Capture the cell that displays the provided text and extract its [x, y] central coordinate. 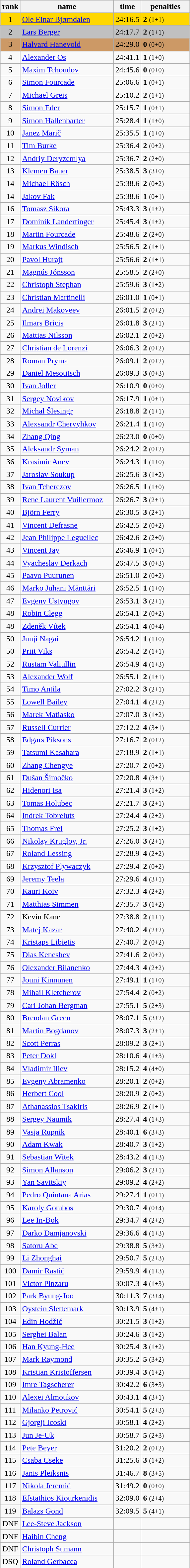
6 (2+4) [165, 1498]
Jeremy Teela [67, 879]
Ilmārs Bricis [67, 323]
Kauri Koiv [67, 891]
77 [10, 980]
99 [10, 1258]
25:48.6 [127, 234]
30:24.6 [127, 1334]
116 [10, 1473]
Oystein Slettemark [67, 1309]
106 [10, 1346]
26 [10, 335]
8 (3+5) [165, 1473]
71 [10, 904]
40 [10, 512]
74 [10, 942]
26:42.6 [127, 537]
rank [10, 7]
Rustam Valiullin [67, 664]
88 [10, 1119]
30 [10, 386]
Yan Savitskiy [67, 1182]
84 [10, 1068]
47 [10, 601]
25:56.6 [127, 259]
26:54.9 [127, 664]
85 [10, 1081]
90 [10, 1144]
75 [10, 955]
82 [10, 1043]
31:46.7 [127, 1473]
Gjorgji Icoski [67, 1423]
Mihail Kletcherov [67, 993]
Efstathios Kiourkenidis [67, 1498]
Simon Allanson [67, 1169]
26:10.9 [127, 386]
Matej Kazar [67, 929]
28 [10, 360]
46 [10, 588]
32:09.0 [127, 1498]
57 [10, 727]
18 [10, 234]
Michal Šlesingr [67, 411]
Alexander Os [67, 57]
28:26.9 [127, 1106]
30:35.2 [127, 1359]
27:25.2 [127, 828]
29:36.6 [127, 1233]
27:49.1 [127, 980]
name [67, 7]
Christoph Stephan [67, 285]
44 [10, 563]
31:20.2 [127, 1448]
Marko Juhani Mänttäri [67, 588]
27:20.8 [127, 778]
28:07.1 [127, 1018]
28:10.6 [127, 1056]
112 [10, 1423]
76 [10, 968]
31:49.2 [127, 1486]
103 [10, 1309]
Alexsandr Chervyhkov [67, 424]
16 [10, 209]
27:35.7 [127, 904]
26:55.1 [127, 677]
Ole Einar Bjørndalen [67, 19]
21 [10, 272]
27:28.9 [127, 854]
68 [10, 866]
30:39.4 [127, 1372]
4 (4+0) [165, 1068]
Lee-Steve Jackson [67, 1523]
Pedro Quintana Arias [67, 1195]
26:18.8 [127, 411]
1 [10, 19]
80 [10, 1018]
27:21.7 [127, 803]
25:28.4 [127, 120]
Milanko Petrović [67, 1410]
Markus Windisch [67, 247]
110 [10, 1397]
Lowell Bailey [67, 702]
27 [10, 348]
Halvard Hanevold [67, 45]
26:21.4 [127, 424]
81 [10, 1031]
2 [10, 32]
Nikola Jeremić [67, 1486]
6 [10, 82]
25 [10, 323]
penalties [165, 7]
12 [10, 158]
Kristaps Libietis [67, 942]
26:52.5 [127, 588]
26:01.0 [127, 297]
Paavo Puurunen [67, 576]
30:58.7 [127, 1435]
Tatsumi Kasahara [67, 752]
Edgars Piksons [67, 740]
25:45.4 [127, 222]
Brendan Green [67, 1018]
26:17.9 [127, 399]
27:54.4 [127, 993]
Alexei Almoukov [67, 1397]
24 [10, 310]
DSQ [10, 1561]
65 [10, 828]
20 [10, 259]
41 [10, 525]
Adam Kwak [67, 1144]
26:09.1 [127, 360]
87 [10, 1106]
Peter Dokl [67, 1056]
28:15.2 [127, 1068]
Athanassios Tsakiris [67, 1106]
38 [10, 487]
Russell Currier [67, 727]
Dias Keneshev [67, 955]
7 [10, 95]
30:25.4 [127, 1346]
30:58.1 [127, 1423]
27:07.0 [127, 714]
59 [10, 752]
11 [10, 145]
Scott Perras [67, 1043]
28:43.2 [127, 1157]
26:02.1 [127, 335]
117 [10, 1486]
27:16.7 [127, 740]
Edin Hodžić [67, 1321]
26:23.0 [127, 436]
72 [10, 917]
Ivan Tcherezov [67, 487]
Kevin Kane [67, 917]
29:30.7 [127, 1208]
Klemen Bauer [67, 171]
4 [10, 57]
Michael Rösch [67, 184]
114 [10, 1448]
61 [10, 778]
83 [10, 1056]
29:27.4 [127, 1195]
29:50.7 [127, 1258]
time [127, 7]
7 (3+4) [165, 1296]
17 [10, 222]
Daniel Mesotitsch [67, 373]
Krasimir Anev [67, 462]
Vincent Defrasne [67, 525]
26:46.9 [127, 550]
27:04.1 [127, 702]
Han Kyung-Hee [67, 1346]
Vladimir Iliev [67, 1068]
39 [10, 500]
Roman Pryma [67, 360]
25:38.5 [127, 171]
37 [10, 474]
Imre Tagscherer [67, 1385]
10 [10, 133]
24:17.7 [127, 32]
Csaba Cseke [67, 1460]
Simon Fourcade [67, 82]
26:06.3 [127, 348]
30:07.3 [127, 1283]
Indrek Tobreluts [67, 816]
Li Zhonghai [67, 1258]
Damir Rastić [67, 1271]
26:42.5 [127, 525]
Zdeněk Vítek [67, 626]
27:18.9 [127, 752]
27:40.2 [127, 929]
Vyacheslav Derkach [67, 563]
Satoru Abe [67, 1245]
96 [10, 1220]
30:11.3 [127, 1296]
Jun Je-Uk [67, 1435]
27:38.8 [127, 917]
54 [10, 689]
27:55.1 [127, 1005]
27:26.0 [127, 841]
Olexander Bilanenko [67, 968]
27:29.6 [127, 879]
Simon Hallenbarter [67, 120]
118 [10, 1498]
Evgeny Abramenko [67, 1081]
64 [10, 816]
29 [10, 373]
Magnús Jónsson [67, 272]
Janis Pleiksnis [67, 1473]
Junji Nagai [67, 639]
26:25.6 [127, 474]
Thomas Frei [67, 828]
Lars Berger [67, 32]
26:01.5 [127, 310]
Lee In-Bok [67, 1220]
Darko Damjanovski [67, 1233]
31:25.6 [127, 1460]
Tim Burke [67, 145]
3 [10, 45]
52 [10, 664]
Andrei Makoveev [67, 310]
27:20.7 [127, 765]
27:21.4 [127, 790]
Park Byung-Joo [67, 1296]
Christian de Lorenzi [67, 348]
Andriy Deryzemlya [67, 158]
Martin Fourcade [67, 234]
28:07.3 [127, 1031]
29:59.9 [127, 1271]
58 [10, 740]
Mattias Nilsson [67, 335]
100 [10, 1271]
23 [10, 297]
Christian Martinelli [67, 297]
26:26.5 [127, 487]
28:40.1 [127, 1132]
26:26.7 [127, 500]
78 [10, 993]
25:59.6 [127, 285]
Jaroslav Soukup [67, 474]
27:12.2 [127, 727]
Jouni Kinnunen [67, 980]
Roland Lessing [67, 854]
66 [10, 841]
67 [10, 854]
97 [10, 1233]
111 [10, 1410]
Pete Beyer [67, 1448]
Tomas Holubec [67, 803]
94 [10, 1195]
25:58.5 [127, 272]
69 [10, 879]
27:02.2 [127, 689]
108 [10, 1372]
27:40.7 [127, 942]
Haibin Cheng [67, 1536]
Zhang Chengye [67, 765]
102 [10, 1296]
27:32.3 [127, 891]
Sebastian Witek [67, 1157]
Mark Raymond [67, 1359]
Sergey Novikov [67, 399]
27:41.6 [127, 955]
26:24.2 [127, 449]
26:24.3 [127, 462]
Jakov Fak [67, 196]
24:16.5 [127, 19]
22 [10, 285]
Roland Gerbacea [67, 1561]
24:45.6 [127, 70]
Janez Marič [67, 133]
Michael Greis [67, 95]
Kristian Kristoffersen [67, 1372]
Marek Matiasko [67, 714]
Björn Ferry [67, 512]
Dominik Landertinger [67, 222]
107 [10, 1359]
28:20.9 [127, 1094]
Herbert Cool [67, 1094]
60 [10, 765]
62 [10, 790]
70 [10, 891]
Matthias Simmen [67, 904]
105 [10, 1334]
30:42.2 [127, 1385]
27:29.4 [127, 866]
25:35.5 [127, 133]
Vincent Jay [67, 550]
3 (3+0) [165, 171]
Serghei Balan [67, 1334]
Balazs Gond [67, 1511]
31 [10, 399]
Nikolay Kruglov, Jr. [67, 841]
95 [10, 1208]
Hidenori Isa [67, 790]
42 [10, 537]
Alexander Wolf [67, 677]
Aleksandr Syman [67, 449]
32:09.5 [127, 1511]
63 [10, 803]
13 [10, 171]
43 [10, 550]
19 [10, 247]
53 [10, 677]
30:13.9 [127, 1309]
29:38.8 [127, 1245]
25:10.2 [127, 95]
119 [10, 1511]
109 [10, 1385]
89 [10, 1132]
Pavol Hurajt [67, 259]
30:43.1 [127, 1397]
Krzysztof Plywaczyk [67, 866]
24:41.1 [127, 57]
73 [10, 929]
55 [10, 702]
5 [10, 70]
Carl Johan Bergman [67, 1005]
26:51.0 [127, 576]
28:40.7 [127, 1144]
25:15.7 [127, 108]
Simon Eder [67, 108]
8 [10, 108]
91 [10, 1157]
28:27.4 [127, 1119]
Zhang Qing [67, 436]
25:36.7 [127, 158]
26:30.5 [127, 512]
115 [10, 1460]
33 [10, 424]
26:01.8 [127, 323]
36 [10, 462]
26:09.3 [127, 373]
Jean Philippe Leguellec [67, 537]
86 [10, 1094]
104 [10, 1321]
29:09.2 [127, 1182]
28:20.1 [127, 1081]
Christoph Sumann [67, 1549]
29:06.2 [127, 1169]
26:53.1 [127, 601]
25:36.4 [127, 145]
Timo Antila [67, 689]
98 [10, 1245]
27:24.4 [127, 816]
Robin Clegg [67, 613]
Priit Viks [67, 651]
113 [10, 1435]
34 [10, 436]
26:47.5 [127, 563]
Victor Pinzaru [67, 1283]
24:29.0 [127, 45]
Rene Laurent Vuillermoz [67, 500]
Dušan Šimočko [67, 778]
29:34.7 [127, 1220]
Evgeny Ustyugov [67, 601]
28:09.2 [127, 1043]
35 [10, 449]
9 [10, 120]
25:06.6 [127, 82]
Karoly Gombos [67, 1208]
Vasja Rupnik [67, 1132]
79 [10, 1005]
27:44.3 [127, 968]
25:43.3 [127, 209]
93 [10, 1182]
25:56.5 [127, 247]
45 [10, 576]
30:21.5 [127, 1321]
92 [10, 1169]
32 [10, 411]
Sergey Naumik [67, 1119]
Maxim Tchoudov [67, 70]
30:54.1 [127, 1410]
Martin Bogdanov [67, 1031]
101 [10, 1283]
Tomasz Sikora [67, 209]
56 [10, 714]
Ivan Joller [67, 386]
